For the text-containing cell, return its midpoint in [X, Y] coordinate format. 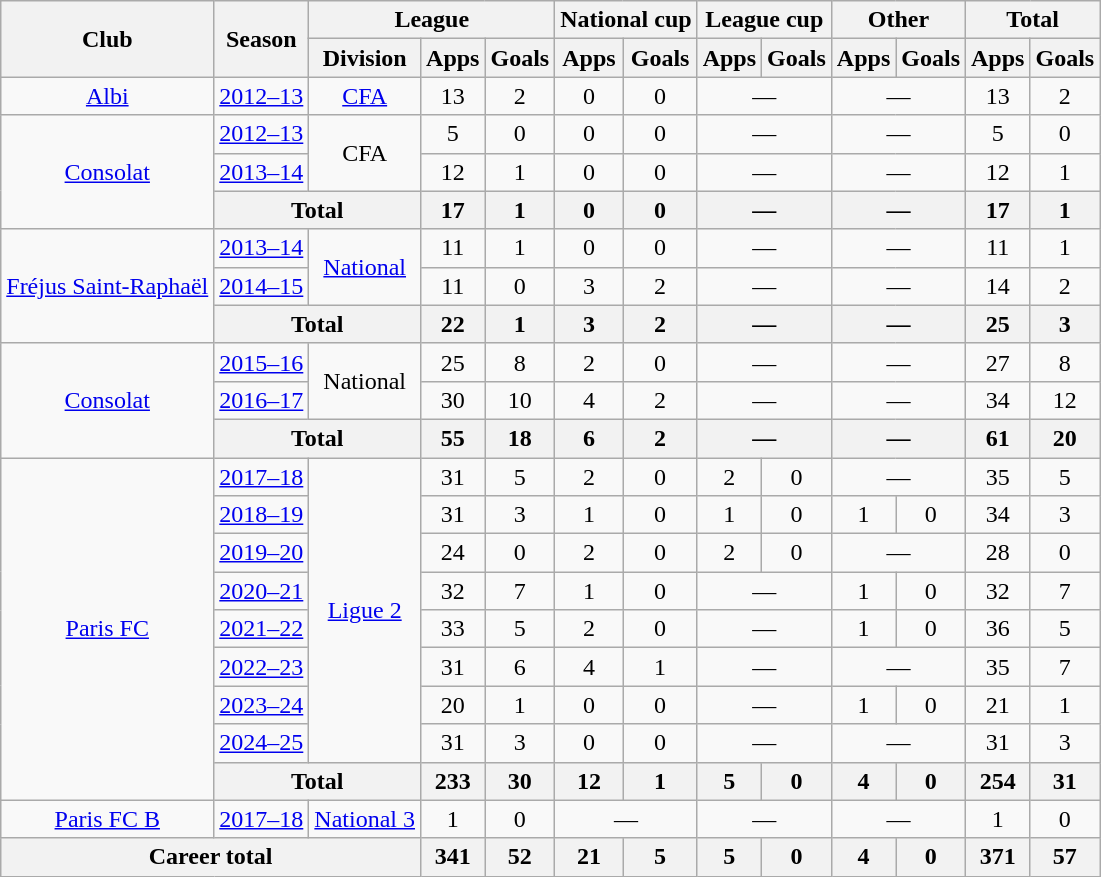
Club [108, 39]
57 [1065, 857]
Ligue 2 [365, 610]
Fréjus Saint-Raphaël [108, 286]
341 [453, 857]
371 [998, 857]
28 [998, 553]
League cup [764, 20]
2018–19 [262, 515]
2019–20 [262, 553]
2014–15 [262, 286]
Paris FC [108, 630]
18 [520, 438]
2023–24 [262, 705]
2022–23 [262, 667]
League [432, 20]
22 [453, 324]
55 [453, 438]
2020–21 [262, 591]
33 [453, 629]
233 [453, 781]
Division [365, 58]
36 [998, 629]
Albi [108, 96]
10 [520, 400]
2015–16 [262, 362]
61 [998, 438]
National cup [626, 20]
24 [453, 553]
2016–17 [262, 400]
52 [520, 857]
254 [998, 781]
Other [898, 20]
Career total [211, 857]
2021–22 [262, 629]
Season [262, 39]
Paris FC B [108, 819]
27 [998, 362]
14 [998, 286]
National 3 [365, 819]
2024–25 [262, 743]
